Scan for the cell matching the given text and deliver its [x, y] coordinate at center. 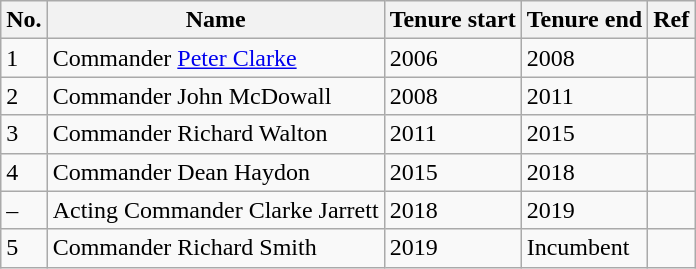
– [24, 210]
Commander John McDowall [216, 96]
Commander Richard Smith [216, 248]
No. [24, 20]
2 [24, 96]
2006 [452, 58]
Ref [672, 20]
3 [24, 134]
Tenure end [584, 20]
Commander Peter Clarke [216, 58]
5 [24, 248]
1 [24, 58]
Commander Richard Walton [216, 134]
Name [216, 20]
Commander Dean Haydon [216, 172]
4 [24, 172]
Tenure start [452, 20]
Incumbent [584, 248]
Acting Commander Clarke Jarrett [216, 210]
